Find where the given text appears and provide that cell's center as (X, Y) coordinate. 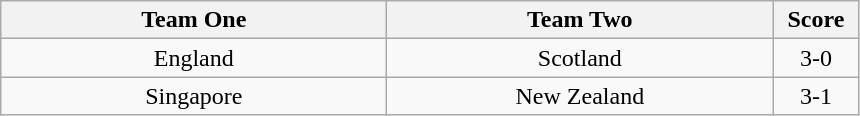
3-0 (816, 58)
Team One (194, 20)
England (194, 58)
Team Two (580, 20)
New Zealand (580, 96)
Scotland (580, 58)
3-1 (816, 96)
Singapore (194, 96)
Score (816, 20)
